Locate the cell with the specified text and output its (x, y) center coordinate. 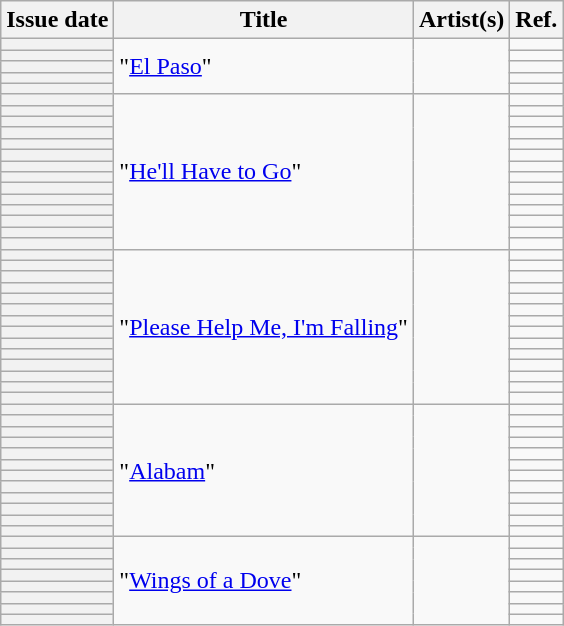
Issue date (58, 20)
Title (264, 20)
"He'll Have to Go" (264, 172)
"Please Help Me, I'm Falling" (264, 326)
Ref. (536, 20)
Artist(s) (461, 20)
"El Paso" (264, 66)
"Alabam" (264, 470)
"Wings of a Dove" (264, 581)
